Provide the [x, y] coordinate of the cell's center where the given text is located.  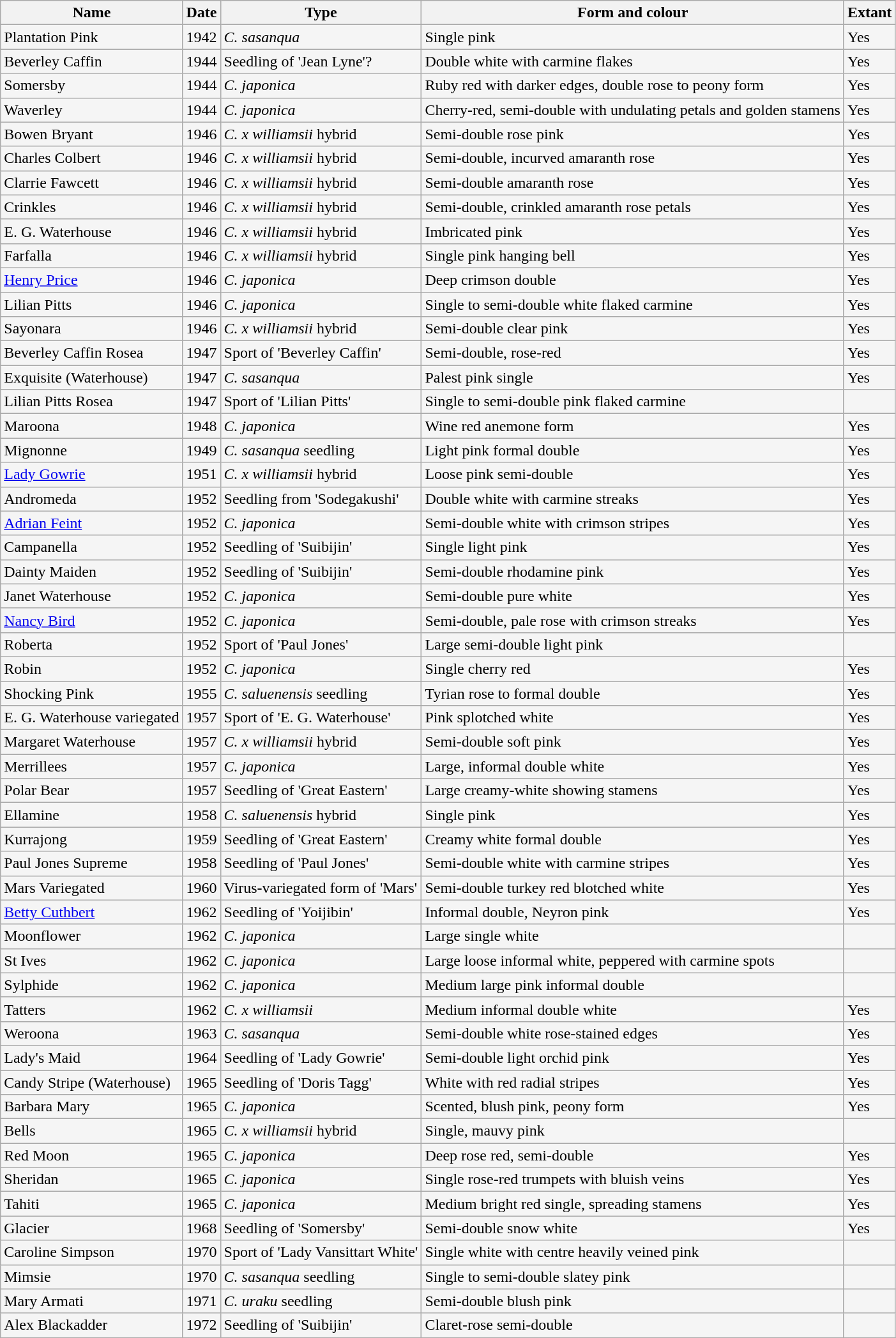
Large, informal double white [633, 766]
Semi-double rose pink [633, 134]
Sayonara [92, 329]
Medium informal double white [633, 1009]
Single cherry red [633, 669]
E. G. Waterhouse variegated [92, 718]
Double white with carmine flakes [633, 61]
Adrian Feint [92, 523]
Lilian Pitts Rosea [92, 402]
Large loose informal white, peppered with carmine spots [633, 961]
Lady Gowrie [92, 475]
Margaret Waterhouse [92, 742]
C. uraku seedling [321, 1301]
Plantation Pink [92, 37]
Sylphide [92, 985]
Cherry-red, semi-double with undulating petals and golden stamens [633, 110]
C. saluenensis seedling [321, 693]
Seedling of 'Yoijibin' [321, 912]
Sport of 'Lilian Pitts' [321, 402]
Lady's Maid [92, 1058]
Seedling from 'Sodegakushi' [321, 499]
Waverley [92, 110]
1972 [202, 1325]
Caroline Simpson [92, 1252]
1971 [202, 1301]
Somersby [92, 86]
Semi-double amaranth rose [633, 183]
Extant [869, 13]
Bowen Bryant [92, 134]
Double white with carmine streaks [633, 499]
Dainty Maiden [92, 572]
Semi-double light orchid pink [633, 1058]
Farfalla [92, 255]
Polar Bear [92, 791]
Single to semi-double pink flaked carmine [633, 402]
Semi-double turkey red blotched white [633, 888]
Betty Cuthbert [92, 912]
Seedling of 'Jean Lyne'? [321, 61]
Charles Colbert [92, 158]
Semi-double blush pink [633, 1301]
1963 [202, 1033]
St Ives [92, 961]
Single to semi-double white flaked carmine [633, 305]
Light pink formal double [633, 450]
Semi-double white with crimson stripes [633, 523]
Crinkles [92, 207]
Seedling of 'Somersby' [321, 1228]
Large creamy-white showing stamens [633, 791]
Deep crimson double [633, 280]
Barbara Mary [92, 1107]
Red Moon [92, 1155]
Ellamine [92, 815]
Palest pink single [633, 377]
Campanella [92, 547]
White with red radial stripes [633, 1083]
Deep rose red, semi-double [633, 1155]
Semi-double white rose-stained edges [633, 1033]
Medium bright red single, spreading stamens [633, 1204]
Exquisite (Waterhouse) [92, 377]
Creamy white formal double [633, 839]
1948 [202, 426]
Medium large pink informal double [633, 985]
Moonflower [92, 936]
Robin [92, 669]
Seedling of 'Lady Gowrie' [321, 1058]
Name [92, 13]
Sport of 'Beverley Caffin' [321, 353]
Semi-double white with carmine stripes [633, 863]
E. G. Waterhouse [92, 231]
Tahiti [92, 1204]
1968 [202, 1228]
C. x williamsii [321, 1009]
Tyrian rose to formal double [633, 693]
Semi-double clear pink [633, 329]
Imbricated pink [633, 231]
Nancy Bird [92, 620]
Mignonne [92, 450]
Wine red anemone form [633, 426]
Candy Stripe (Waterhouse) [92, 1083]
Single pink hanging bell [633, 255]
Scented, blush pink, peony form [633, 1107]
Sport of 'E. G. Waterhouse' [321, 718]
Single white with centre heavily veined pink [633, 1252]
1960 [202, 888]
Pink splotched white [633, 718]
Semi-double, incurved amaranth rose [633, 158]
Sport of 'Paul Jones' [321, 644]
Semi-double, pale rose with crimson streaks [633, 620]
Weroona [92, 1033]
Maroona [92, 426]
1959 [202, 839]
Shocking Pink [92, 693]
Type [321, 13]
Andromeda [92, 499]
Sport of 'Lady Vansittart White' [321, 1252]
1942 [202, 37]
Merrillees [92, 766]
Semi-double, rose-red [633, 353]
Ruby red with darker edges, double rose to peony form [633, 86]
Semi-double snow white [633, 1228]
Bells [92, 1131]
Virus-variegated form of 'Mars' [321, 888]
Lilian Pitts [92, 305]
Form and colour [633, 13]
Henry Price [92, 280]
Large semi-double light pink [633, 644]
Alex Blackadder [92, 1325]
Seedling of 'Paul Jones' [321, 863]
1951 [202, 475]
Paul Jones Supreme [92, 863]
Seedling of 'Doris Tagg' [321, 1083]
Date [202, 13]
Janet Waterhouse [92, 596]
Semi-double, crinkled amaranth rose petals [633, 207]
Beverley Caffin [92, 61]
Mars Variegated [92, 888]
Roberta [92, 644]
Semi-double rhodamine pink [633, 572]
1964 [202, 1058]
Clarrie Fawcett [92, 183]
Informal double, Neyron pink [633, 912]
1949 [202, 450]
Loose pink semi-double [633, 475]
Glacier [92, 1228]
1955 [202, 693]
Sheridan [92, 1180]
Tatters [92, 1009]
Beverley Caffin Rosea [92, 353]
Semi-double soft pink [633, 742]
Large single white [633, 936]
Mary Armati [92, 1301]
Claret-rose semi-double [633, 1325]
C. saluenensis hybrid [321, 815]
Single to semi-double slatey pink [633, 1277]
Single light pink [633, 547]
Single rose-red trumpets with bluish veins [633, 1180]
Semi-double pure white [633, 596]
Kurrajong [92, 839]
Single, mauvy pink [633, 1131]
Mimsie [92, 1277]
